Determine the (x, y) coordinate at the center of the cell enclosing the given text.  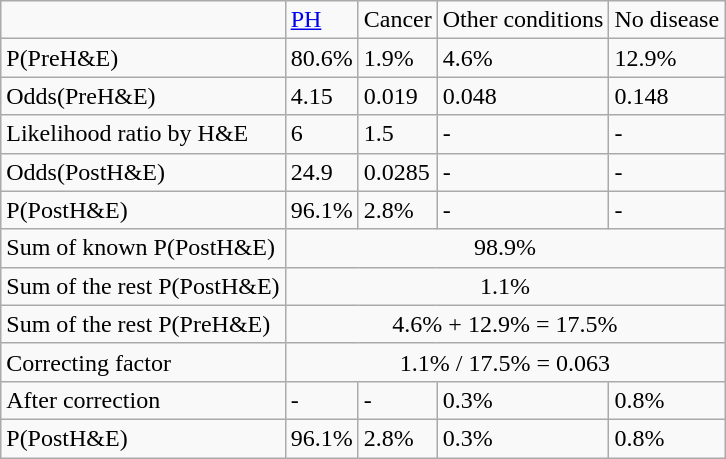
1.9% (398, 58)
0.148 (667, 96)
Correcting factor (143, 362)
PH (322, 20)
Sum of known P(PostH&E) (143, 248)
No disease (667, 20)
4.15 (322, 96)
1.1% / 17.5% = 0.063 (505, 362)
6 (322, 134)
P(PreH&E) (143, 58)
After correction (143, 400)
Likelihood ratio by H&E (143, 134)
0.0285 (398, 172)
1.5 (398, 134)
Sum of the rest P(PostH&E) (143, 286)
Cancer (398, 20)
4.6% + 12.9% = 17.5% (505, 324)
80.6% (322, 58)
Sum of the rest P(PreH&E) (143, 324)
0.048 (523, 96)
0.019 (398, 96)
24.9 (322, 172)
Odds(PreH&E) (143, 96)
Other conditions (523, 20)
1.1% (505, 286)
4.6% (523, 58)
Odds(PostH&E) (143, 172)
98.9% (505, 248)
12.9% (667, 58)
